Extract the (x, y) coordinate from the center of the cell holding the provided text.  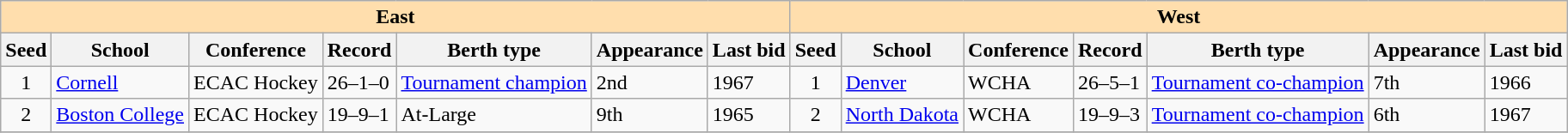
1966 (1526, 82)
Denver (902, 82)
2nd (650, 82)
Tournament champion (493, 82)
Boston College (120, 115)
West (1179, 17)
Cornell (120, 82)
19–9–3 (1110, 115)
19–9–1 (359, 115)
7th (1427, 82)
6th (1427, 115)
26–5–1 (1110, 82)
1965 (749, 115)
At-Large (493, 115)
North Dakota (902, 115)
East (395, 17)
26–1–0 (359, 82)
9th (650, 115)
